For the text-containing cell, return its midpoint in [X, Y] coordinate format. 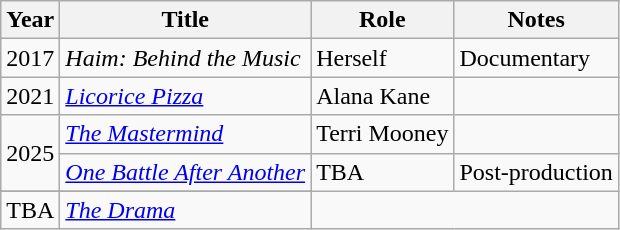
Year [30, 20]
Terri Mooney [382, 134]
Herself [382, 58]
2017 [30, 58]
Post-production [536, 172]
The Mastermind [186, 134]
Haim: Behind the Music [186, 58]
2025 [30, 153]
Documentary [536, 58]
Alana Kane [382, 96]
Title [186, 20]
Licorice Pizza [186, 96]
The Drama [186, 210]
One Battle After Another [186, 172]
2021 [30, 96]
Role [382, 20]
Notes [536, 20]
